From the cell containing the given text, extract its center point as [X, Y] coordinate. 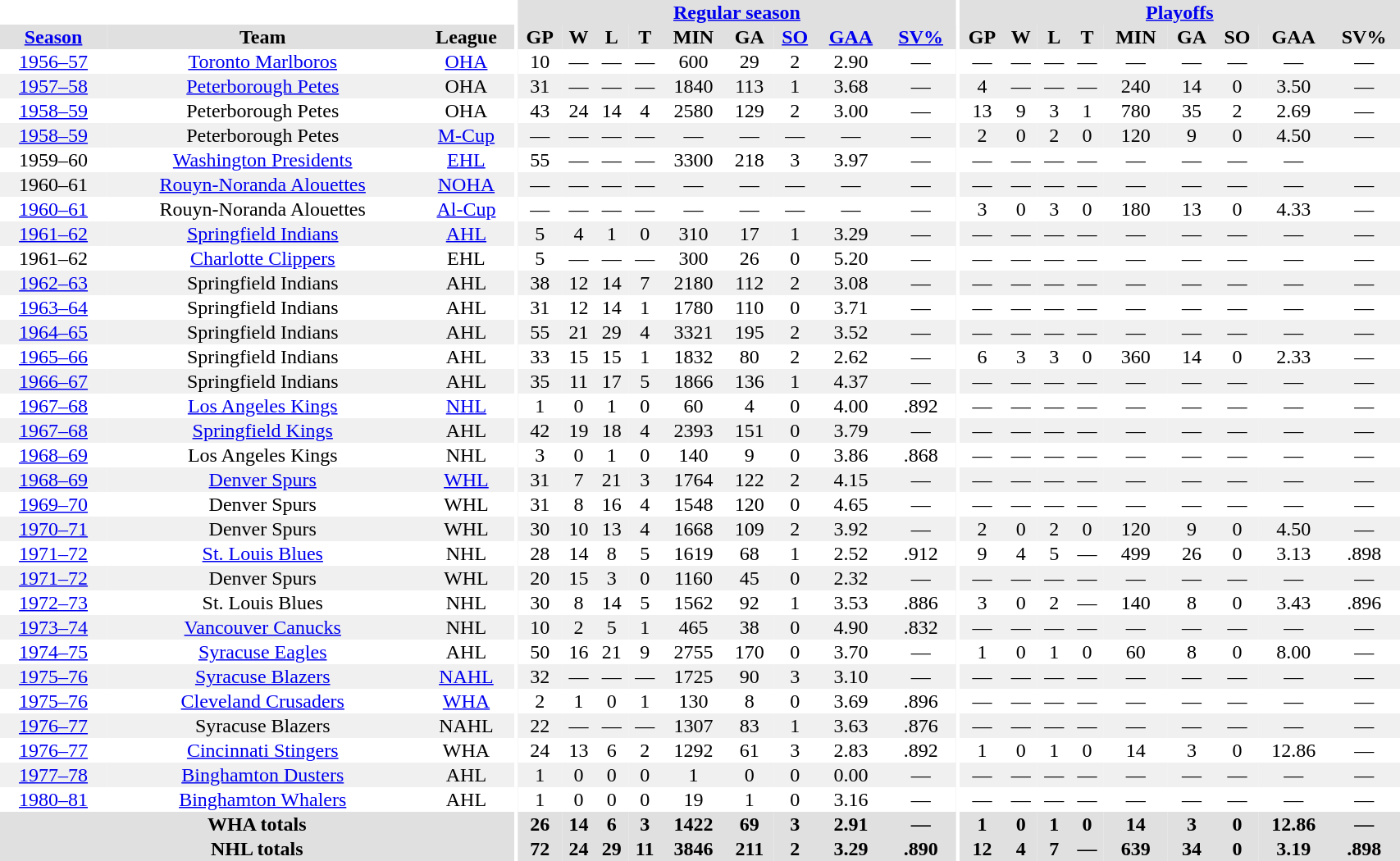
68 [750, 553]
.832 [921, 627]
Syracuse Eagles [262, 652]
43 [540, 111]
1963–64 [53, 307]
1962–63 [53, 283]
3.43 [1294, 603]
.876 [921, 726]
2.33 [1294, 357]
195 [750, 332]
83 [750, 726]
2755 [693, 652]
1973–74 [53, 627]
240 [1136, 86]
1969–70 [53, 504]
180 [1136, 209]
3.97 [850, 160]
72 [540, 849]
4.33 [1294, 209]
1966–67 [53, 381]
151 [750, 430]
1562 [693, 603]
20 [540, 578]
2.62 [850, 357]
80 [750, 357]
4.65 [850, 504]
780 [1136, 111]
45 [750, 578]
130 [693, 701]
122 [750, 480]
129 [750, 111]
22 [540, 726]
3.08 [850, 283]
1970–71 [53, 529]
Washington Presidents [262, 160]
310 [693, 234]
1725 [693, 676]
499 [1136, 553]
3.63 [850, 726]
465 [693, 627]
1972–73 [53, 603]
Vancouver Canucks [262, 627]
3.50 [1294, 86]
28 [540, 553]
1980–81 [53, 799]
3.52 [850, 332]
Cincinnati Stingers [262, 750]
2580 [693, 111]
112 [750, 283]
Binghamton Dusters [262, 775]
32 [540, 676]
211 [750, 849]
Team [262, 37]
Regular season [736, 12]
1957–58 [53, 86]
18 [612, 430]
.890 [921, 849]
61 [750, 750]
3.53 [850, 603]
1832 [693, 357]
300 [693, 258]
Binghamton Whalers [262, 799]
Season [53, 37]
4.15 [850, 480]
1974–75 [53, 652]
360 [1136, 357]
1764 [693, 480]
Cleveland Crusaders [262, 701]
WHA totals [258, 824]
0.00 [850, 775]
.886 [921, 603]
3.70 [850, 652]
Al-Cup [466, 209]
Toronto Marlboros [262, 61]
Playoffs [1179, 12]
69 [750, 824]
.868 [921, 455]
3.92 [850, 529]
33 [540, 357]
2.91 [850, 824]
2.32 [850, 578]
3.10 [850, 676]
170 [750, 652]
3321 [693, 332]
1307 [693, 726]
2.52 [850, 553]
3.69 [850, 701]
Springfield Kings [262, 430]
109 [750, 529]
3.16 [850, 799]
1959–60 [53, 160]
3846 [693, 849]
4.00 [850, 406]
Charlotte Clippers [262, 258]
2393 [693, 430]
5.20 [850, 258]
3.13 [1294, 553]
1619 [693, 553]
50 [540, 652]
600 [693, 61]
2.90 [850, 61]
M-Cup [466, 135]
League [466, 37]
3.71 [850, 307]
1780 [693, 307]
1548 [693, 504]
3.00 [850, 111]
42 [540, 430]
4.37 [850, 381]
2.83 [850, 750]
3.19 [1294, 849]
NOHA [466, 184]
1668 [693, 529]
NHL totals [258, 849]
3300 [693, 160]
1292 [693, 750]
2.69 [1294, 111]
1956–57 [53, 61]
8.00 [1294, 652]
136 [750, 381]
3.68 [850, 86]
218 [750, 160]
3.79 [850, 430]
639 [1136, 849]
1965–66 [53, 357]
1964–65 [53, 332]
1160 [693, 578]
110 [750, 307]
113 [750, 86]
92 [750, 603]
34 [1192, 849]
3.86 [850, 455]
1840 [693, 86]
.912 [921, 553]
1866 [693, 381]
1977–78 [53, 775]
90 [750, 676]
1422 [693, 824]
4.90 [850, 627]
2180 [693, 283]
